Scan for the cell matching the given text and deliver its (X, Y) coordinate at center. 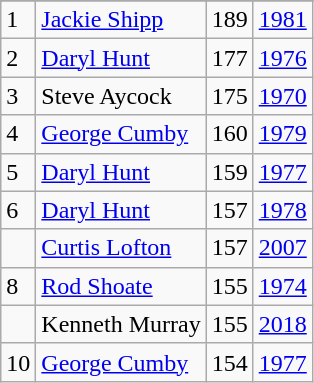
3 (18, 96)
Kenneth Murray (121, 324)
1 (18, 20)
5 (18, 172)
159 (230, 172)
4 (18, 134)
160 (230, 134)
1970 (282, 96)
2 (18, 58)
1974 (282, 286)
2007 (282, 248)
177 (230, 58)
1978 (282, 210)
10 (18, 362)
175 (230, 96)
1981 (282, 20)
1976 (282, 58)
Steve Aycock (121, 96)
Curtis Lofton (121, 248)
2018 (282, 324)
189 (230, 20)
Jackie Shipp (121, 20)
8 (18, 286)
6 (18, 210)
154 (230, 362)
Rod Shoate (121, 286)
1979 (282, 134)
